Find where the given text appears and provide that cell's center as (X, Y) coordinate. 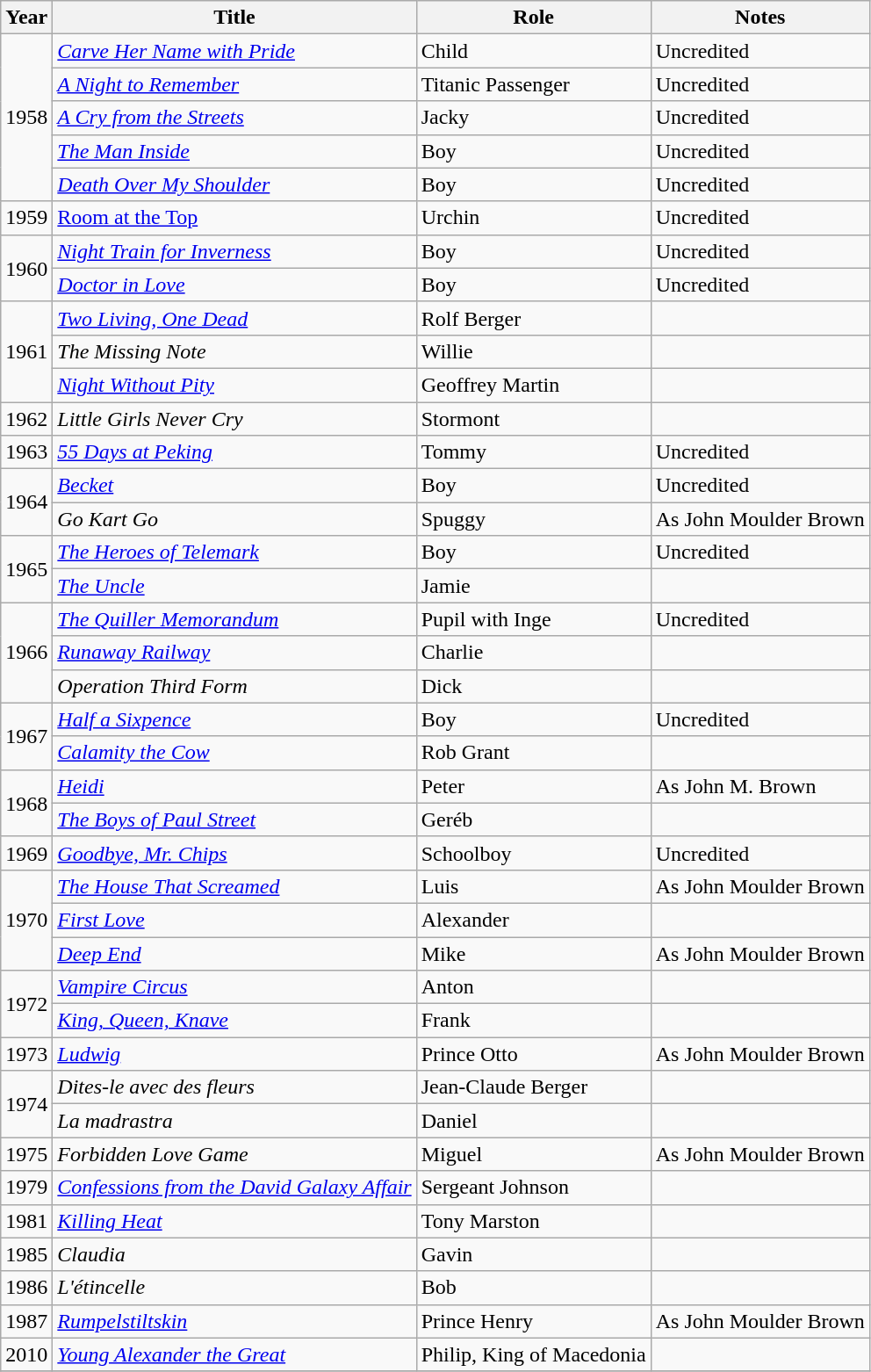
Gavin (534, 1254)
The Heroes of Telemark (234, 552)
Dites-le avec des fleurs (234, 1087)
1970 (26, 920)
A Cry from the Streets (234, 118)
1959 (26, 218)
2010 (26, 1354)
Urchin (534, 218)
Titanic Passenger (534, 84)
55 Days at Peking (234, 452)
Night Train for Inverness (234, 251)
Title (234, 18)
Luis (534, 886)
Dick (534, 686)
The Quiller Memorandum (234, 619)
Jamie (534, 586)
Daniel (534, 1121)
Spuggy (534, 519)
Child (534, 51)
1958 (26, 118)
Bob (534, 1288)
Frank (534, 1021)
L'étincelle (234, 1288)
Prince Otto (534, 1054)
Two Living, One Dead (234, 318)
Rob Grant (534, 753)
Heidi (234, 786)
Room at the Top (234, 218)
1964 (26, 502)
The Uncle (234, 586)
Ludwig (234, 1054)
1960 (26, 268)
1966 (26, 653)
Jacky (534, 118)
Pupil with Inge (534, 619)
1962 (26, 419)
Half a Sixpence (234, 719)
Stormont (534, 419)
First Love (234, 920)
The Man Inside (234, 151)
Mike (534, 953)
Sergeant Johnson (534, 1188)
King, Queen, Knave (234, 1021)
Doctor in Love (234, 285)
1975 (26, 1154)
Little Girls Never Cry (234, 419)
Anton (534, 987)
Alexander (534, 920)
The Missing Note (234, 351)
Vampire Circus (234, 987)
1987 (26, 1321)
Calamity the Cow (234, 753)
Geréb (534, 820)
La madrastra (234, 1121)
Goodbye, Mr. Chips (234, 853)
Becket (234, 486)
Jean-Claude Berger (534, 1087)
Year (26, 18)
1963 (26, 452)
Miguel (534, 1154)
1979 (26, 1188)
1965 (26, 569)
Notes (760, 18)
Confessions from the David Galaxy Affair (234, 1188)
1972 (26, 1004)
Geoffrey Martin (534, 385)
Night Without Pity (234, 385)
Tony Marston (534, 1221)
Prince Henry (534, 1321)
1981 (26, 1221)
1985 (26, 1254)
Death Over My Shoulder (234, 184)
Charlie (534, 653)
1967 (26, 736)
Peter (534, 786)
Schoolboy (534, 853)
Deep End (234, 953)
The House That Screamed (234, 886)
A Night to Remember (234, 84)
Role (534, 18)
The Boys of Paul Street (234, 820)
Philip, King of Macedonia (534, 1354)
Tommy (534, 452)
Operation Third Form (234, 686)
Killing Heat (234, 1221)
Carve Her Name with Pride (234, 51)
1969 (26, 853)
1968 (26, 803)
1974 (26, 1104)
Claudia (234, 1254)
Forbidden Love Game (234, 1154)
1961 (26, 351)
Willie (534, 351)
Go Kart Go (234, 519)
1973 (26, 1054)
1986 (26, 1288)
Rolf Berger (534, 318)
Young Alexander the Great (234, 1354)
As John M. Brown (760, 786)
Rumpelstiltskin (234, 1321)
Runaway Railway (234, 653)
